Find where the given text appears and provide that cell's center as [X, Y] coordinate. 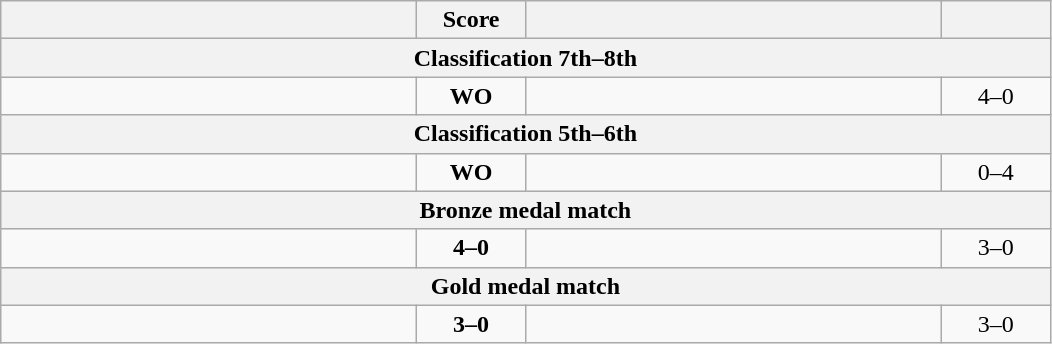
Classification 7th–8th [526, 58]
Gold medal match [526, 286]
Classification 5th–6th [526, 134]
Bronze medal match [526, 210]
Score [472, 20]
0–4 [996, 172]
